Scan for the cell matching the given text and deliver its (x, y) coordinate at center. 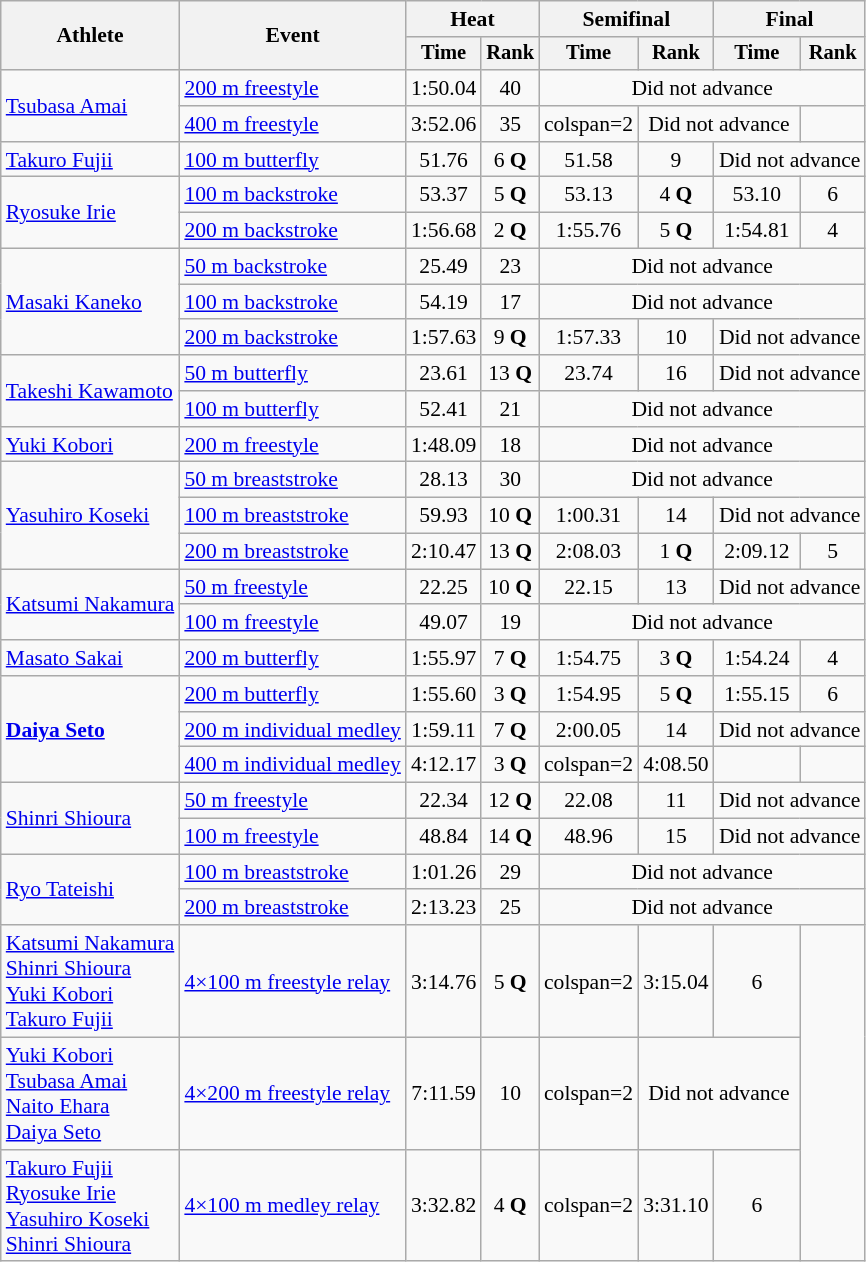
Yuki KoboriTsubasa AmaiNaito EharaDaiya Seto (90, 1094)
23.74 (588, 373)
22.15 (588, 587)
9 Q (510, 338)
48.96 (588, 837)
51.76 (444, 160)
Ryosuke Irie (90, 212)
Final (790, 19)
1:55.76 (588, 231)
16 (676, 373)
7:11.59 (444, 1094)
Takeshi Kawamoto (90, 390)
52.41 (444, 409)
30 (510, 480)
6 Q (510, 160)
25.49 (444, 267)
1:55.60 (444, 694)
59.93 (444, 516)
1:56.68 (444, 231)
4:08.50 (676, 765)
40 (510, 88)
Yuki Kobori (90, 445)
Yasuhiro Koseki (90, 516)
1:54.81 (757, 231)
29 (510, 872)
5 (832, 552)
2 Q (510, 231)
1:59.11 (444, 730)
Shinri Shioura (90, 818)
4:12.17 (444, 765)
Masaki Kaneko (90, 302)
Takuro Fujii (90, 160)
200 m individual medley (292, 730)
4×200 m freestyle relay (292, 1094)
13 (676, 587)
9 (676, 160)
Takuro FujiiRyosuke IrieYasuhiro KosekiShinri Shioura (90, 1206)
Semifinal (626, 19)
19 (510, 623)
50 m butterfly (292, 373)
2:09.12 (757, 552)
Athlete (90, 36)
4×100 m freestyle relay (292, 981)
28.13 (444, 480)
54.19 (444, 302)
1:55.97 (444, 658)
1:54.24 (757, 658)
23 (510, 267)
15 (676, 837)
2:08.03 (588, 552)
53.10 (757, 195)
4×100 m medley relay (292, 1206)
49.07 (444, 623)
3:31.10 (676, 1206)
50 m breaststroke (292, 480)
1:54.95 (588, 694)
17 (510, 302)
1:55.15 (757, 694)
21 (510, 409)
35 (510, 124)
3:52.06 (444, 124)
14 Q (510, 837)
Katsumi NakamuraShinri ShiouraYuki KoboriTakuro Fujii (90, 981)
2:00.05 (588, 730)
2:10.47 (444, 552)
50 m backstroke (292, 267)
12 Q (510, 801)
Masato Sakai (90, 658)
400 m freestyle (292, 124)
Heat (472, 19)
1:54.75 (588, 658)
1:57.33 (588, 338)
22.25 (444, 587)
1 Q (676, 552)
Ryo Tateishi (90, 890)
11 (676, 801)
Katsumi Nakamura (90, 604)
Event (292, 36)
48.84 (444, 837)
53.37 (444, 195)
23.61 (444, 373)
22.08 (588, 801)
25 (510, 908)
2:13.23 (444, 908)
Tsubasa Amai (90, 106)
1:48.09 (444, 445)
3:14.76 (444, 981)
400 m individual medley (292, 765)
1:57.63 (444, 338)
22.34 (444, 801)
3:15.04 (676, 981)
51.58 (588, 160)
3:32.82 (444, 1206)
1:50.04 (444, 88)
53.13 (588, 195)
1:01.26 (444, 872)
1:00.31 (588, 516)
18 (510, 445)
Daiya Seto (90, 730)
